Locate the cell with the specified text and output its (x, y) center coordinate. 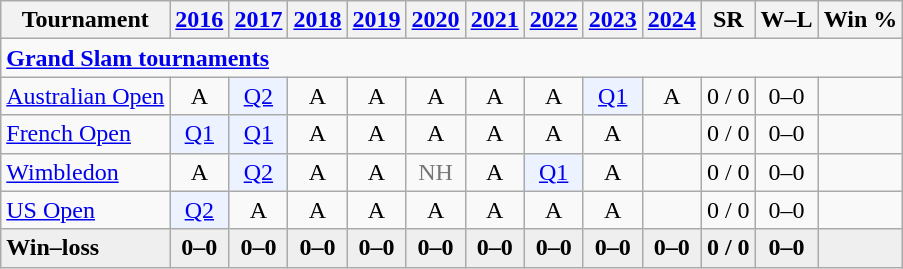
2024 (672, 20)
2023 (612, 20)
2016 (200, 20)
2020 (436, 20)
Grand Slam tournaments (452, 58)
Win % (860, 20)
Wimbledon (86, 172)
2021 (494, 20)
French Open (86, 134)
2017 (258, 20)
W–L (786, 20)
2019 (376, 20)
Tournament (86, 20)
2022 (554, 20)
2018 (318, 20)
Australian Open (86, 96)
Win–loss (86, 248)
SR (728, 20)
US Open (86, 210)
NH (436, 172)
